Find where the given text appears and provide that cell's center as [X, Y] coordinate. 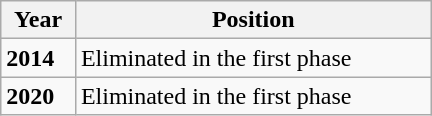
2014 [38, 58]
2020 [38, 96]
Year [38, 20]
Position [253, 20]
